Identify which cell holds the provided text, then report its (x, y) central coordinate. 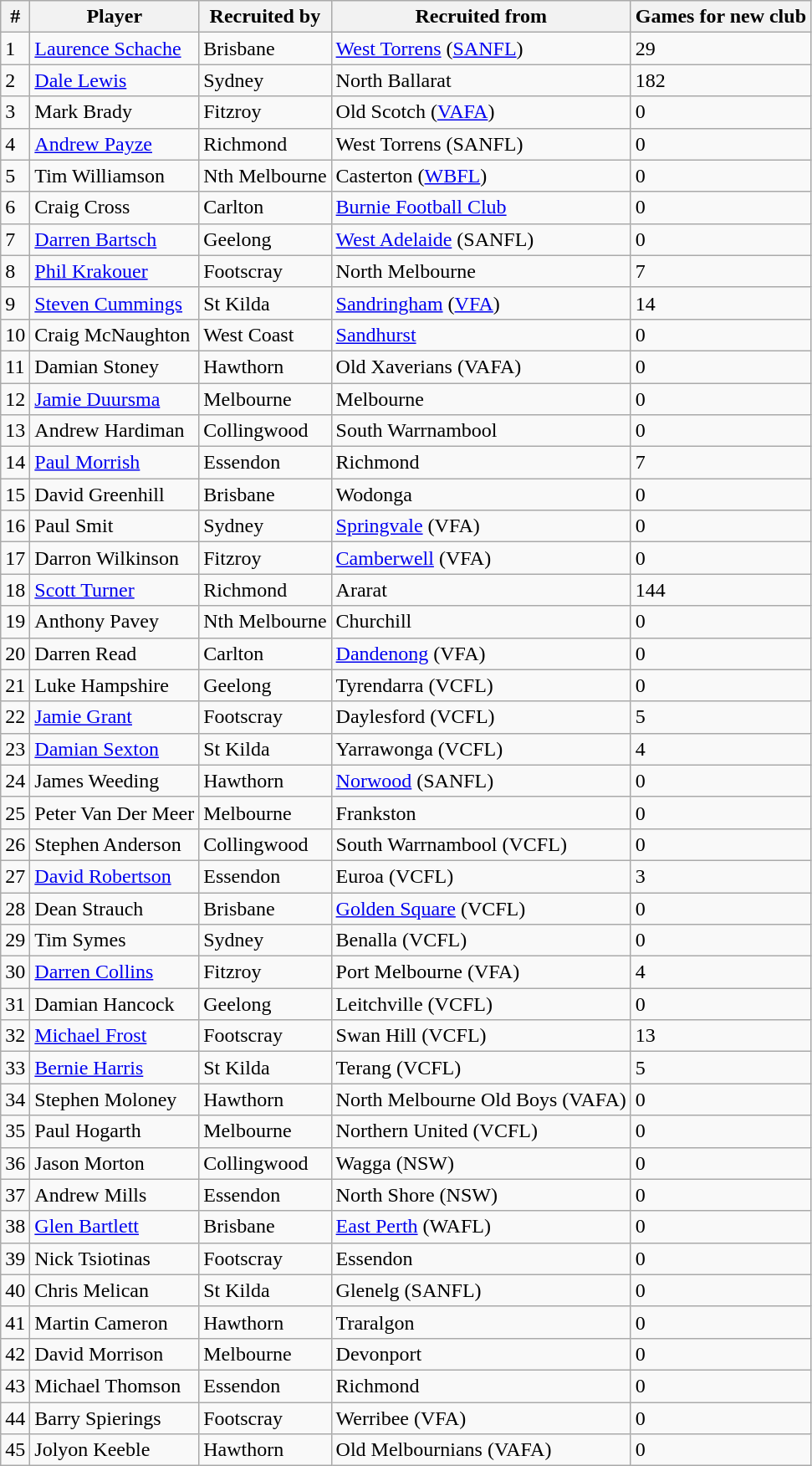
Traralgon (481, 1322)
Jamie Grant (115, 717)
Andrew Hardiman (115, 431)
Dandenong (VFA) (481, 654)
Andrew Payze (115, 144)
Northern United (VCFL) (481, 1131)
Glen Bartlett (115, 1227)
Swan Hill (VCFL) (481, 1036)
Sandringham (VFA) (481, 303)
Jolyon Keeble (115, 1450)
Bernie Harris (115, 1068)
21 (15, 685)
Peter Van Der Meer (115, 812)
Andrew Mills (115, 1195)
Tim Symes (115, 941)
Damian Sexton (115, 749)
16 (15, 526)
19 (15, 622)
Old Scotch (VAFA) (481, 112)
Recruited from (481, 17)
Paul Morrish (115, 463)
Darron Wilkinson (115, 558)
Michael Thomson (115, 1386)
Recruited by (265, 17)
Camberwell (VFA) (481, 558)
Wagga (NSW) (481, 1163)
Daylesford (VCFL) (481, 717)
32 (15, 1036)
39 (15, 1258)
44 (15, 1418)
Tyrendarra (VCFL) (481, 685)
Scott Turner (115, 590)
2 (15, 80)
26 (15, 844)
Glenelg (SANFL) (481, 1290)
Casterton (WBFL) (481, 176)
Norwood (SANFL) (481, 781)
27 (15, 876)
42 (15, 1354)
Old Xaverians (VAFA) (481, 366)
38 (15, 1227)
Jason Morton (115, 1163)
Tim Williamson (115, 176)
Frankston (481, 812)
Leitchville (VCFL) (481, 1004)
23 (15, 749)
Port Melbourne (VFA) (481, 972)
James Weeding (115, 781)
Paul Smit (115, 526)
Dale Lewis (115, 80)
Craig McNaughton (115, 335)
Yarrawonga (VCFL) (481, 749)
North Ballarat (481, 80)
Stephen Anderson (115, 844)
Craig Cross (115, 208)
Martin Cameron (115, 1322)
Stephen Moloney (115, 1099)
Phil Krakouer (115, 271)
Benalla (VCFL) (481, 941)
West Adelaide (SANFL) (481, 239)
Anthony Pavey (115, 622)
Jamie Duursma (115, 399)
28 (15, 908)
South Warrnambool (VCFL) (481, 844)
15 (15, 495)
11 (15, 366)
Luke Hampshire (115, 685)
20 (15, 654)
Darren Bartsch (115, 239)
144 (721, 590)
East Perth (WAFL) (481, 1227)
Devonport (481, 1354)
Damian Hancock (115, 1004)
24 (15, 781)
North Melbourne (481, 271)
33 (15, 1068)
12 (15, 399)
Dean Strauch (115, 908)
Burnie Football Club (481, 208)
Old Melbournians (VAFA) (481, 1450)
David Greenhill (115, 495)
45 (15, 1450)
Games for new club (721, 17)
6 (15, 208)
9 (15, 303)
Nick Tsiotinas (115, 1258)
Sandhurst (481, 335)
North Shore (NSW) (481, 1195)
South Warrnambool (481, 431)
Mark Brady (115, 112)
Terang (VCFL) (481, 1068)
Darren Collins (115, 972)
Michael Frost (115, 1036)
1 (15, 49)
North Melbourne Old Boys (VAFA) (481, 1099)
# (15, 17)
Springvale (VFA) (481, 526)
Steven Cummings (115, 303)
8 (15, 271)
43 (15, 1386)
18 (15, 590)
36 (15, 1163)
Ararat (481, 590)
Werribee (VFA) (481, 1418)
David Robertson (115, 876)
West Coast (265, 335)
David Morrison (115, 1354)
34 (15, 1099)
41 (15, 1322)
30 (15, 972)
17 (15, 558)
Paul Hogarth (115, 1131)
Darren Read (115, 654)
Laurence Schache (115, 49)
10 (15, 335)
Golden Square (VCFL) (481, 908)
Chris Melican (115, 1290)
Player (115, 17)
35 (15, 1131)
182 (721, 80)
25 (15, 812)
Barry Spierings (115, 1418)
22 (15, 717)
Wodonga (481, 495)
40 (15, 1290)
31 (15, 1004)
Euroa (VCFL) (481, 876)
37 (15, 1195)
Churchill (481, 622)
Damian Stoney (115, 366)
